Return [X, Y] of the center of cell containing provided text 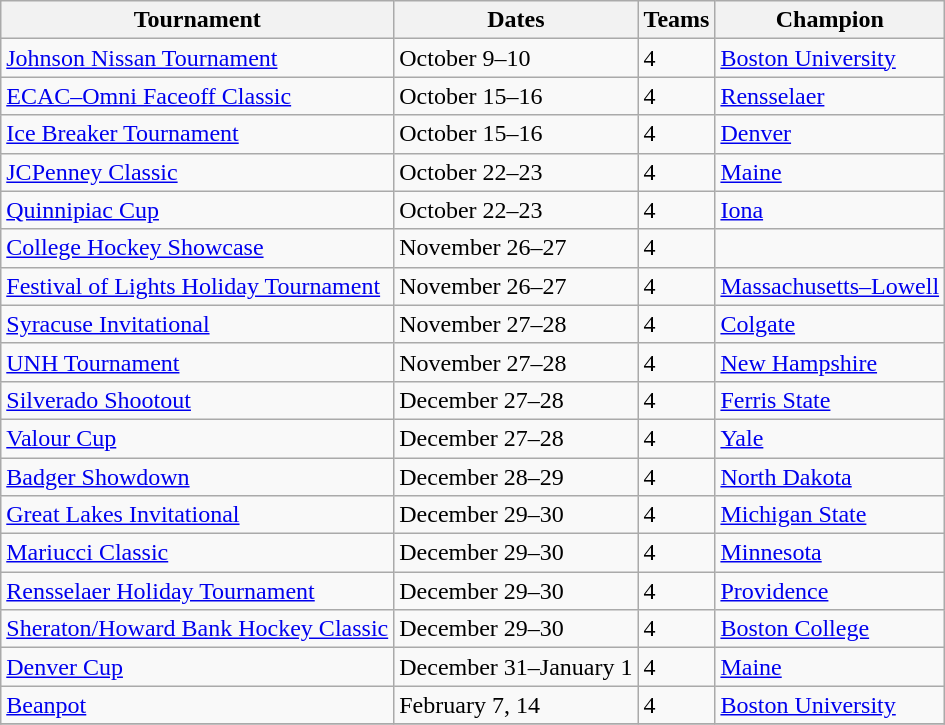
Denver Cup [198, 667]
Champion [830, 20]
Providence [830, 591]
December 31–January 1 [516, 667]
Michigan State [830, 515]
Mariucci Classic [198, 553]
Rensselaer Holiday Tournament [198, 591]
Rensselaer [830, 96]
New Hampshire [830, 362]
Ice Breaker Tournament [198, 134]
Beanpot [198, 705]
ECAC–Omni Faceoff Classic [198, 96]
Badger Showdown [198, 477]
Yale [830, 438]
Ferris State [830, 400]
Massachusetts–Lowell [830, 286]
February 7, 14 [516, 705]
North Dakota [830, 477]
Syracuse Invitational [198, 324]
Boston College [830, 629]
Festival of Lights Holiday Tournament [198, 286]
Great Lakes Invitational [198, 515]
UNH Tournament [198, 362]
October 9–10 [516, 58]
Silverado Shootout [198, 400]
Iona [830, 210]
Colgate [830, 324]
College Hockey Showcase [198, 248]
JCPenney Classic [198, 172]
December 28–29 [516, 477]
Sheraton/Howard Bank Hockey Classic [198, 629]
Denver [830, 134]
Valour Cup [198, 438]
Dates [516, 20]
Quinnipiac Cup [198, 210]
Minnesota [830, 553]
Johnson Nissan Tournament [198, 58]
Teams [676, 20]
Tournament [198, 20]
